Detect which cell encompasses the target text, then output its [x, y] center coordinate. 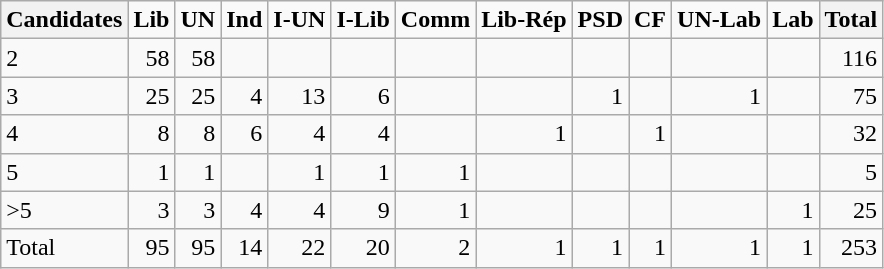
UN [198, 20]
I-Lib [363, 20]
253 [851, 248]
Comm [435, 20]
I-UN [300, 20]
UN-Lab [720, 20]
9 [363, 210]
13 [300, 96]
Lib-Rép [524, 20]
Ind [244, 20]
32 [851, 134]
22 [300, 248]
>5 [64, 210]
116 [851, 58]
PSD [600, 20]
Lab [793, 20]
14 [244, 248]
Lib [152, 20]
CF [650, 20]
Candidates [64, 20]
20 [363, 248]
75 [851, 96]
